Scan for the cell matching the given text and deliver its [x, y] coordinate at center. 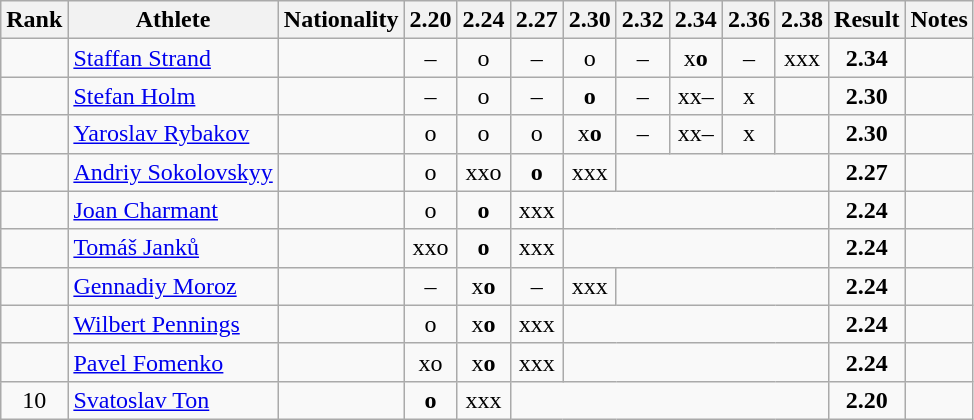
Gennadiy Moroz [173, 286]
2.38 [802, 20]
Nationality [341, 20]
Stefan Holm [173, 96]
Athlete [173, 20]
Result [867, 20]
2.32 [642, 20]
Svatoslav Ton [173, 400]
Pavel Fomenko [173, 362]
10 [34, 400]
Staffan Strand [173, 58]
Andriy Sokolovskyy [173, 172]
Tomáš Janků [173, 248]
Notes [939, 20]
Rank [34, 20]
Wilbert Pennings [173, 324]
2.36 [748, 20]
Joan Charmant [173, 210]
Yaroslav Rybakov [173, 134]
